Return (x, y) of the center of cell containing provided text 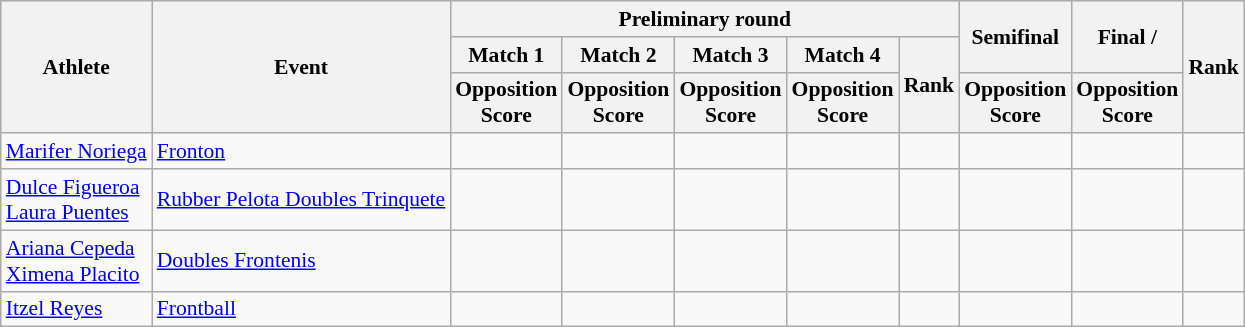
Itzel Reyes (76, 309)
Final / (1127, 36)
Rubber Pelota Doubles Trinquete (302, 200)
Match 1 (506, 55)
Marifer Noriega (76, 152)
Ariana CepedaXimena Placito (76, 260)
Match 4 (843, 55)
Semifinal (1015, 36)
Event (302, 67)
Match 3 (730, 55)
Dulce FigueroaLaura Puentes (76, 200)
Preliminary round (704, 19)
Doubles Frontenis (302, 260)
Fronton (302, 152)
Athlete (76, 67)
Frontball (302, 309)
Match 2 (618, 55)
